Return [X, Y] of the center of cell containing provided text 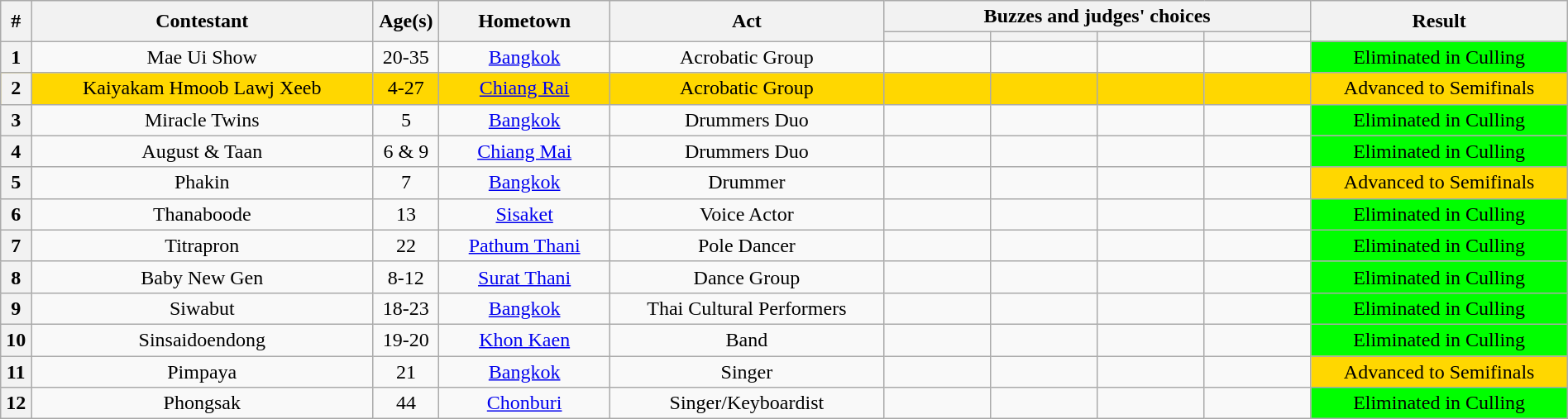
Siwabut [202, 308]
Drummer [748, 183]
18-23 [406, 308]
44 [406, 403]
12 [17, 403]
4 [17, 151]
4-27 [406, 88]
2 [17, 88]
22 [406, 245]
8 [17, 277]
Chiang Mai [524, 151]
8-12 [406, 277]
1 [17, 57]
Age(s) [406, 21]
3 [17, 120]
19-20 [406, 340]
Surat Thani [524, 277]
Sinsaidoendong [202, 340]
6 [17, 214]
Hometown [524, 21]
Singer [748, 371]
Thai Cultural Performers [748, 308]
Sisaket [524, 214]
Chiang Rai [524, 88]
Singer/Keyboardist [748, 403]
Voice Actor [748, 214]
9 [17, 308]
Chonburi [524, 403]
Phakin [202, 183]
13 [406, 214]
Dance Group [748, 277]
Baby New Gen [202, 277]
20-35 [406, 57]
Miracle Twins [202, 120]
10 [17, 340]
6 & 9 [406, 151]
Pimpaya [202, 371]
Kaiyakam Hmoob Lawj Xeeb [202, 88]
Band [748, 340]
Titrapron [202, 245]
Phongsak [202, 403]
# [17, 21]
11 [17, 371]
Pathum Thani [524, 245]
Mae Ui Show [202, 57]
Khon Kaen [524, 340]
Act [748, 21]
Result [1439, 21]
Thanaboode [202, 214]
Buzzes and judges' choices [1097, 17]
Contestant [202, 21]
21 [406, 371]
Pole Dancer [748, 245]
August & Taan [202, 151]
